For the text-containing cell, return its midpoint in [x, y] coordinate format. 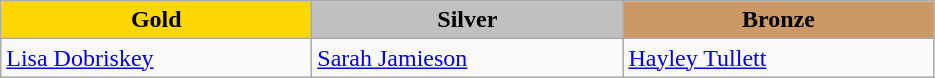
Silver [468, 20]
Lisa Dobriskey [156, 58]
Sarah Jamieson [468, 58]
Gold [156, 20]
Bronze [778, 20]
Hayley Tullett [778, 58]
